From the cell containing the given text, extract its center point as [X, Y] coordinate. 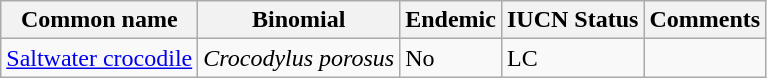
IUCN Status [572, 20]
No [451, 58]
Common name [100, 20]
LC [572, 58]
Binomial [299, 20]
Comments [705, 20]
Crocodylus porosus [299, 58]
Endemic [451, 20]
Saltwater crocodile [100, 58]
